Capture the cell that displays the provided text and extract its (x, y) central coordinate. 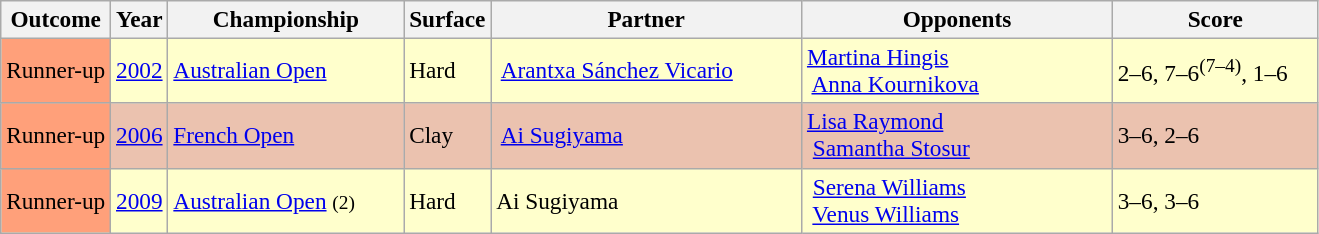
Clay (448, 136)
Partner (646, 19)
Australian Open (2) (286, 200)
Outcome (56, 19)
Championship (286, 19)
2–6, 7–6(7–4), 1–6 (1215, 70)
Year (140, 19)
2006 (140, 136)
Lisa Raymond Samantha Stosur (958, 136)
2002 (140, 70)
3–6, 2–6 (1215, 136)
Australian Open (286, 70)
Score (1215, 19)
Martina Hingis Anna Kournikova (958, 70)
Opponents (958, 19)
2009 (140, 200)
Surface (448, 19)
Serena Williams Venus Williams (958, 200)
French Open (286, 136)
Arantxa Sánchez Vicario (646, 70)
3–6, 3–6 (1215, 200)
